Return (X, Y) of the center of cell containing provided text 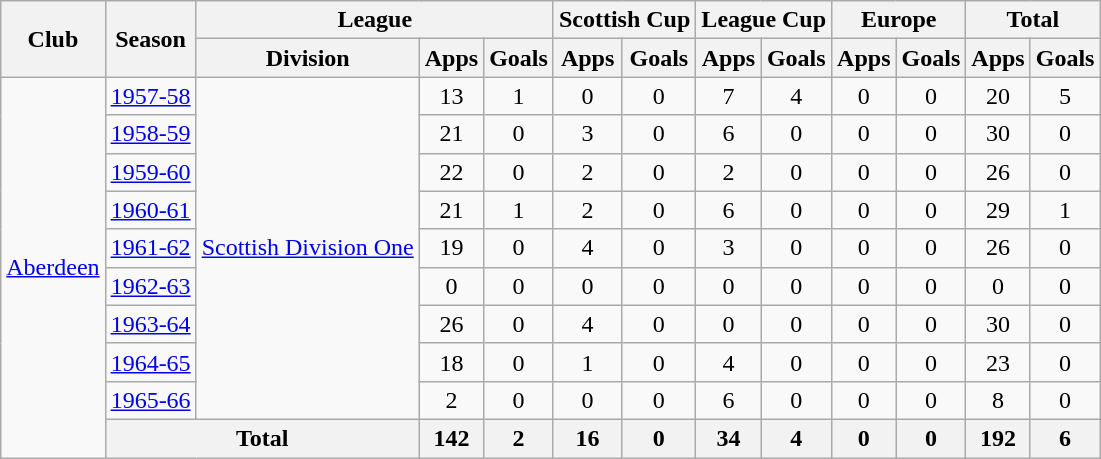
29 (998, 210)
22 (451, 172)
Scottish Division One (308, 248)
Club (53, 39)
1965-66 (150, 400)
1957-58 (150, 96)
13 (451, 96)
Season (150, 39)
1960-61 (150, 210)
League (374, 20)
Division (308, 58)
1959-60 (150, 172)
1964-65 (150, 362)
192 (998, 438)
16 (587, 438)
19 (451, 248)
142 (451, 438)
7 (728, 96)
20 (998, 96)
1963-64 (150, 324)
18 (451, 362)
1961-62 (150, 248)
23 (998, 362)
1962-63 (150, 286)
Europe (899, 20)
Scottish Cup (624, 20)
34 (728, 438)
League Cup (764, 20)
1958-59 (150, 134)
Aberdeen (53, 268)
8 (998, 400)
5 (1065, 96)
